For the text-containing cell, return its midpoint in [x, y] coordinate format. 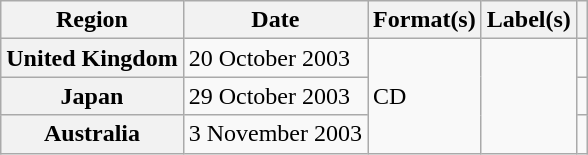
20 October 2003 [275, 58]
United Kingdom [92, 58]
29 October 2003 [275, 96]
CD [425, 96]
Format(s) [425, 20]
Australia [92, 134]
Region [92, 20]
Date [275, 20]
3 November 2003 [275, 134]
Japan [92, 96]
Label(s) [528, 20]
